Scan for the cell matching the given text and deliver its (x, y) coordinate at center. 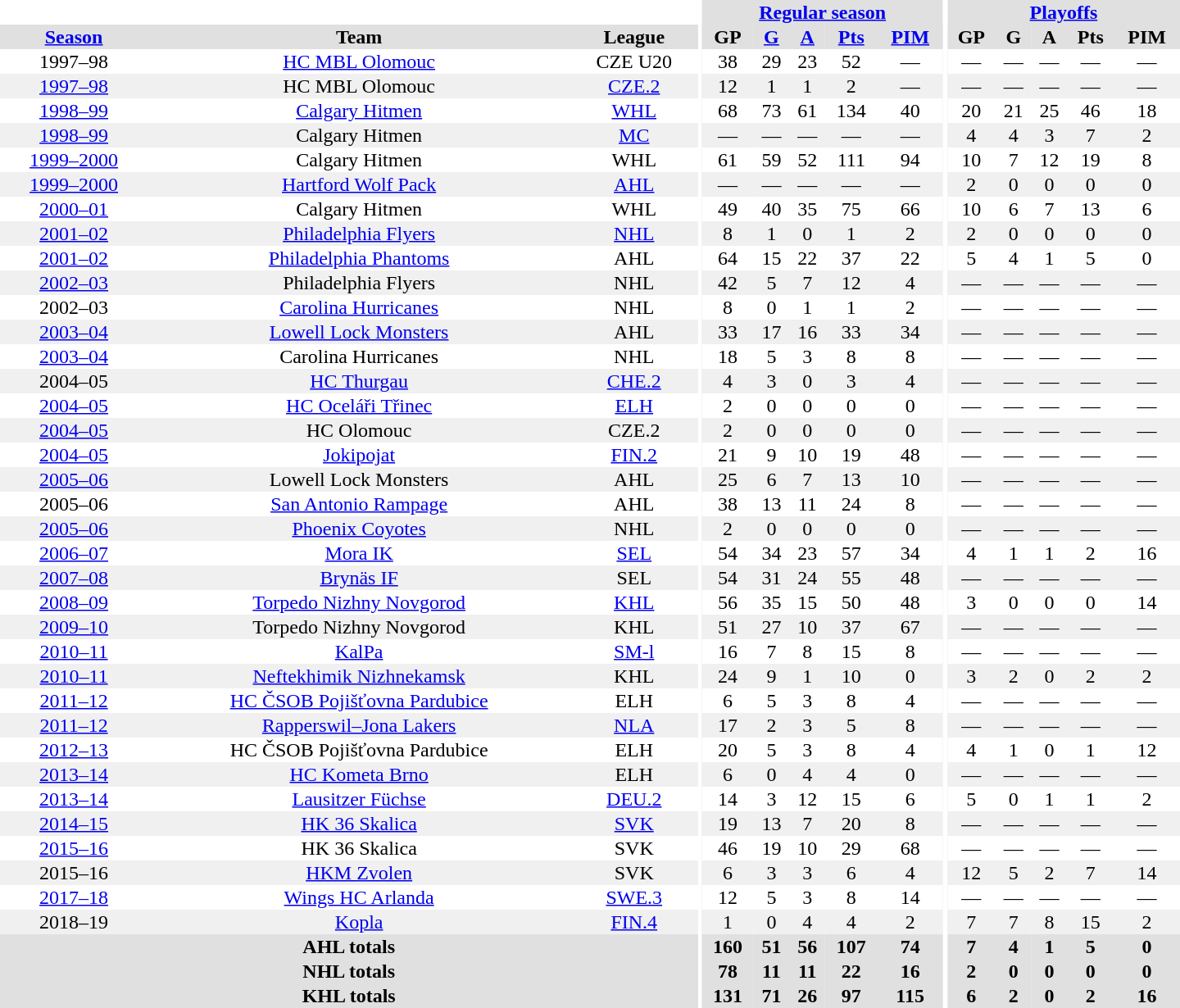
FIN.4 (634, 922)
73 (772, 111)
131 (728, 996)
HC Kometa Brno (359, 774)
2008–09 (74, 602)
2006–07 (74, 553)
KHL totals (349, 996)
CHE.2 (634, 381)
KalPa (359, 652)
71 (772, 996)
64 (728, 258)
Playoffs (1064, 12)
FIN.2 (634, 455)
50 (851, 602)
Phoenix Coyotes (359, 529)
NHL totals (349, 971)
CZE U20 (634, 61)
Mora IK (359, 553)
AHL totals (349, 947)
Hartford Wolf Pack (359, 184)
42 (728, 283)
Philadelphia Phantoms (359, 258)
2014–15 (74, 824)
78 (728, 971)
NLA (634, 725)
26 (807, 996)
2009–10 (74, 627)
HC Thurgau (359, 381)
HC Olomouc (359, 430)
111 (851, 160)
2017–18 (74, 897)
Wings HC Arlanda (359, 897)
27 (772, 627)
2012–13 (74, 750)
115 (910, 996)
66 (910, 209)
Regular season (823, 12)
67 (910, 627)
Lausitzer Füchse (359, 799)
MC (634, 135)
31 (772, 578)
97 (851, 996)
107 (851, 947)
160 (728, 947)
DEU.2 (634, 799)
HC Oceláři Třinec (359, 406)
Season (74, 37)
Neftekhimik Nizhnekamsk (359, 676)
55 (851, 578)
SM-l (634, 652)
2007–08 (74, 578)
49 (728, 209)
San Antonio Rampage (359, 504)
Kopla (359, 922)
HKM Zvolen (359, 873)
2000–01 (74, 209)
SWE.3 (634, 897)
75 (851, 209)
Team (359, 37)
57 (851, 553)
74 (910, 947)
134 (851, 111)
94 (910, 160)
League (634, 37)
Brynäs IF (359, 578)
Rapperswil–Jona Lakers (359, 725)
Jokipojat (359, 455)
2018–19 (74, 922)
59 (772, 160)
